Provide the (X, Y) coordinate of the cell's center where the given text is located.  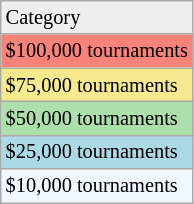
$75,000 tournaments (97, 85)
$25,000 tournaments (97, 152)
$10,000 tournaments (97, 186)
$50,000 tournaments (97, 118)
Category (97, 17)
$100,000 tournaments (97, 51)
